Detect which cell encompasses the target text, then output its (x, y) center coordinate. 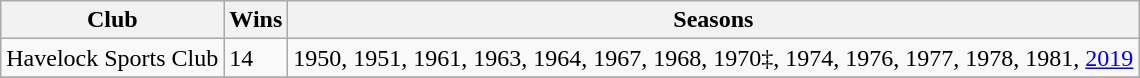
Club (112, 20)
1950, 1951, 1961, 1963, 1964, 1967, 1968, 1970‡, 1974, 1976, 1977, 1978, 1981, 2019 (714, 58)
14 (256, 58)
Seasons (714, 20)
Havelock Sports Club (112, 58)
Wins (256, 20)
